Return the (X, Y) coordinate for the center point of the cell that contains the specified text.  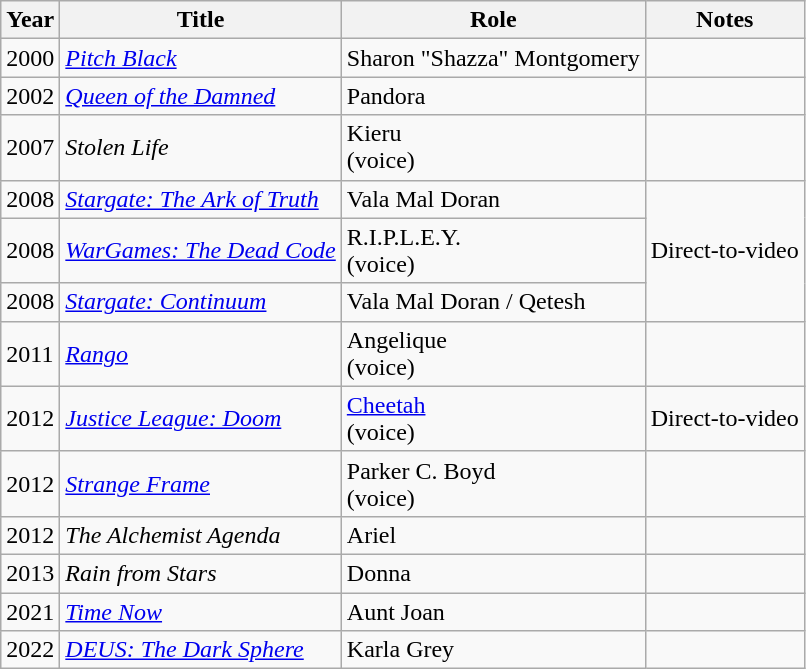
Vala Mal Doran (493, 199)
Stargate: Continuum (200, 302)
Pitch Black (200, 58)
Stargate: The Ark of Truth (200, 199)
Angelique (voice) (493, 354)
2000 (30, 58)
Pandora (493, 96)
Vala Mal Doran / Qetesh (493, 302)
Rain from Stars (200, 573)
Year (30, 20)
Title (200, 20)
Role (493, 20)
Notes (724, 20)
2021 (30, 611)
Sharon "Shazza" Montgomery (493, 58)
Rango (200, 354)
Strange Frame (200, 484)
DEUS: The Dark Sphere (200, 650)
WarGames: The Dead Code (200, 250)
2002 (30, 96)
2007 (30, 148)
Justice League: Doom (200, 418)
2022 (30, 650)
Queen of the Damned (200, 96)
Donna (493, 573)
2011 (30, 354)
Parker C. Boyd (voice) (493, 484)
2013 (30, 573)
Stolen Life (200, 148)
Cheetah (voice) (493, 418)
Ariel (493, 535)
Karla Grey (493, 650)
Time Now (200, 611)
Kieru (voice) (493, 148)
Aunt Joan (493, 611)
R.I.P.L.E.Y. (voice) (493, 250)
The Alchemist Agenda (200, 535)
